Locate the cell with the specified text and output its (x, y) center coordinate. 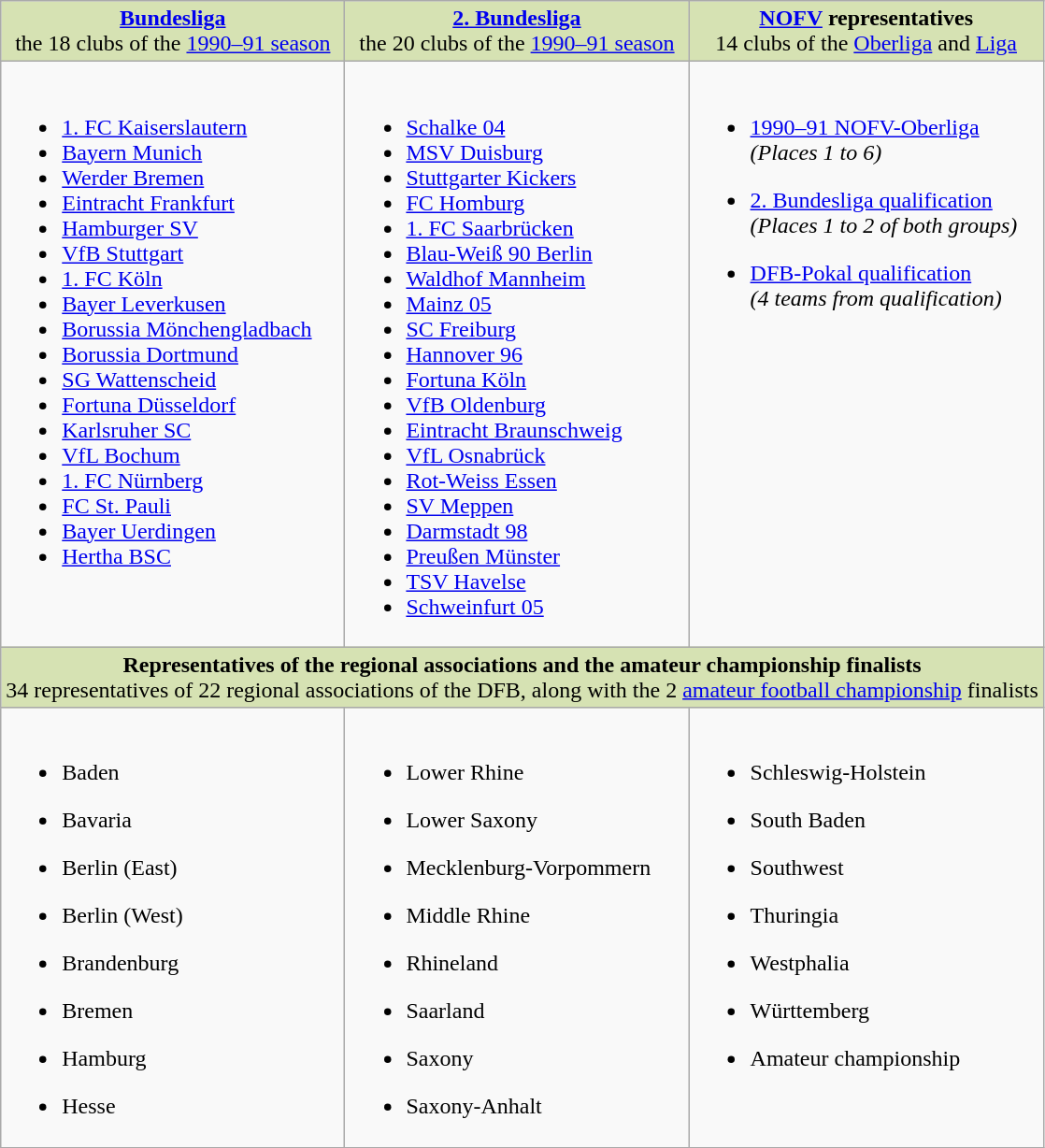
Bundesligathe 18 clubs of the 1990–91 season (173, 32)
Lower RhineLower SaxonyMecklenburg-VorpommernMiddle RhineRhinelandSaarlandSaxonySaxony-Anhalt (517, 927)
BadenBavariaBerlin (East)Berlin (West)BrandenburgBremenHamburgHesse (173, 927)
NOFV representatives14 clubs of the Oberliga and Liga (866, 32)
1990–91 NOFV-Oberliga(Places 1 to 6)2. Bundesliga qualification(Places 1 to 2 of both groups)DFB-Pokal qualification(4 teams from qualification) (866, 354)
2. Bundesligathe 20 clubs of the 1990–91 season (517, 32)
Schleswig-HolsteinSouth BadenSouthwestThuringiaWestphaliaWürttembergAmateur championship (866, 927)
